Capture the cell that displays the provided text and extract its [X, Y] central coordinate. 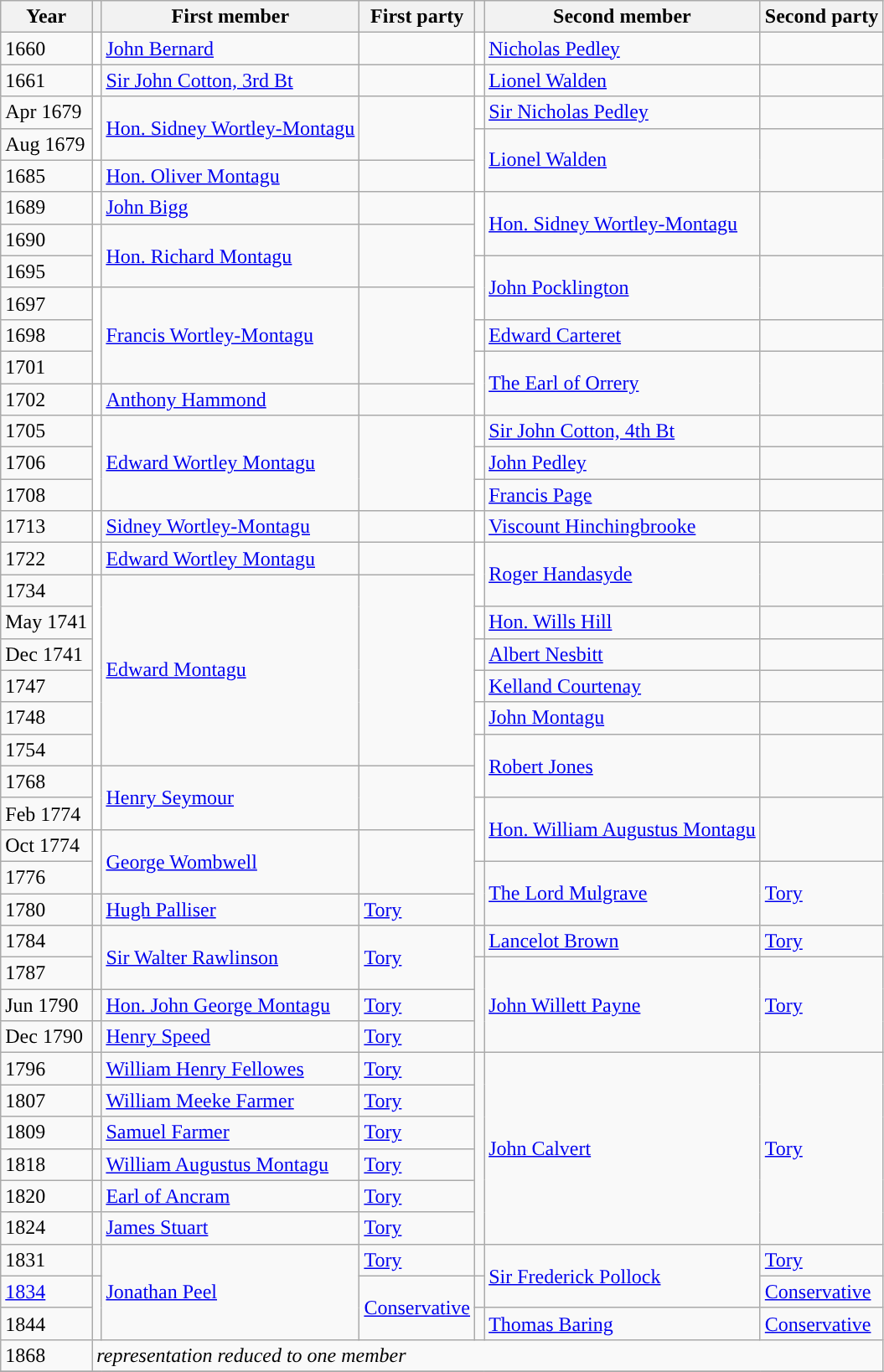
1754 [47, 750]
Year [47, 17]
Hon. Richard Montagu [230, 255]
George Wombwell [230, 861]
1834 [47, 1292]
1787 [47, 973]
John Bigg [230, 208]
1705 [47, 431]
John Pedley [623, 463]
Second member [623, 17]
Hugh Palliser [230, 909]
1768 [47, 781]
representation reduced to one member [488, 1355]
1831 [47, 1260]
Lancelot Brown [623, 941]
Sidney Wortley-Montagu [230, 527]
Samuel Farmer [230, 1132]
1713 [47, 527]
Albert Nesbitt [623, 654]
1784 [47, 941]
1796 [47, 1069]
1708 [47, 495]
The Lord Mulgrave [623, 893]
John Montagu [623, 718]
Henry Seymour [230, 797]
Apr 1679 [47, 112]
Roger Handasyde [623, 575]
Kelland Courtenay [623, 686]
1780 [47, 909]
Hon. John George Montagu [230, 1005]
Second party [821, 17]
1698 [47, 335]
1701 [47, 367]
1697 [47, 303]
1689 [47, 208]
James Stuart [230, 1228]
William Henry Fellowes [230, 1069]
1807 [47, 1101]
John Pocklington [623, 287]
1820 [47, 1196]
1844 [47, 1323]
Edward Montagu [230, 670]
1734 [47, 591]
1824 [47, 1228]
John Calvert [623, 1148]
William Augustus Montagu [230, 1164]
John Willett Payne [623, 1005]
Edward Carteret [623, 335]
Sir Nicholas Pedley [623, 112]
Henry Speed [230, 1037]
Anthony Hammond [230, 400]
May 1741 [47, 622]
Sir John Cotton, 4th Bt [623, 431]
1818 [47, 1164]
1695 [47, 271]
Robert Jones [623, 766]
1690 [47, 240]
First party [417, 17]
1706 [47, 463]
1776 [47, 877]
Thomas Baring [623, 1323]
1685 [47, 176]
1809 [47, 1132]
1748 [47, 718]
Dec 1790 [47, 1037]
Viscount Hinchingbrooke [623, 527]
1702 [47, 400]
Jun 1790 [47, 1005]
1747 [47, 686]
First member [230, 17]
Oct 1774 [47, 845]
Hon. Oliver Montagu [230, 176]
Aug 1679 [47, 144]
Earl of Ancram [230, 1196]
Francis Page [623, 495]
1660 [47, 49]
Hon. Wills Hill [623, 622]
John Bernard [230, 49]
Nicholas Pedley [623, 49]
1722 [47, 559]
Francis Wortley-Montagu [230, 335]
Sir John Cotton, 3rd Bt [230, 80]
The Earl of Orrery [623, 383]
Sir Frederick Pollock [623, 1276]
Sir Walter Rawlinson [230, 957]
William Meeke Farmer [230, 1101]
Dec 1741 [47, 654]
Hon. William Augustus Montagu [623, 829]
Feb 1774 [47, 813]
Jonathan Peel [230, 1292]
1661 [47, 80]
1868 [47, 1355]
